Provide the (X, Y) coordinate of the cell's center where the given text is located.  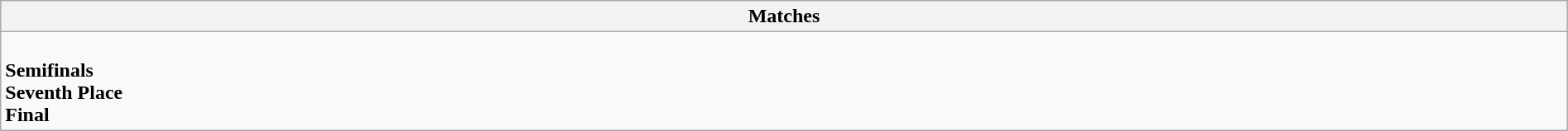
Semifinals Seventh Place Final (784, 81)
Matches (784, 16)
